Identify which cell holds the provided text, then report its (x, y) central coordinate. 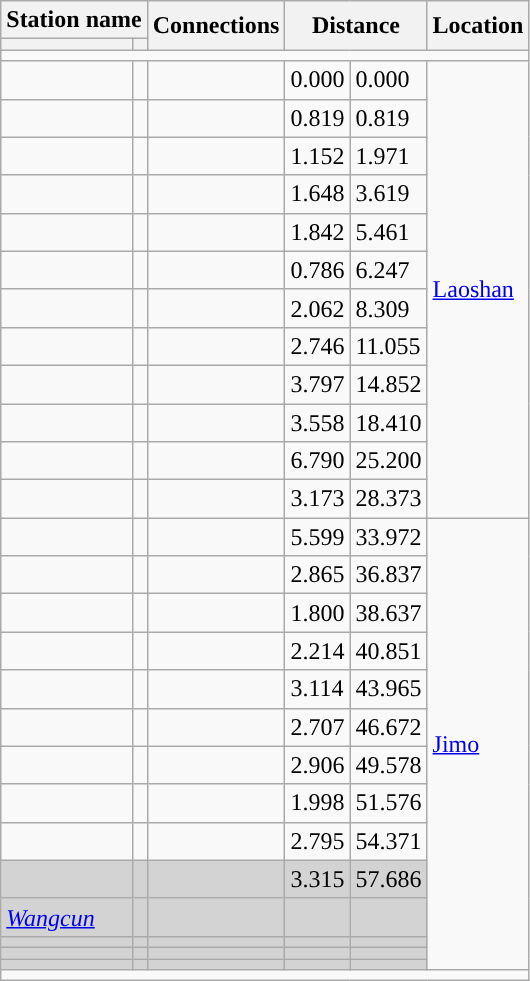
36.837 (388, 575)
14.852 (388, 384)
5.599 (318, 537)
5.461 (388, 232)
6.247 (388, 270)
51.576 (388, 803)
3.619 (388, 194)
2.062 (318, 308)
0.786 (318, 270)
Wangcun (67, 917)
25.200 (388, 461)
57.686 (388, 879)
11.055 (388, 346)
Location (478, 26)
Distance (356, 26)
1.648 (318, 194)
2.707 (318, 727)
49.578 (388, 765)
2.795 (318, 841)
33.972 (388, 537)
Laoshan (478, 290)
3.797 (318, 384)
28.373 (388, 499)
6.790 (318, 461)
46.672 (388, 727)
1.152 (318, 156)
Connections (216, 26)
3.114 (318, 689)
Station name (74, 20)
1.842 (318, 232)
2.865 (318, 575)
Jimo (478, 744)
2.906 (318, 765)
3.173 (318, 499)
40.851 (388, 651)
2.746 (318, 346)
8.309 (388, 308)
1.998 (318, 803)
1.971 (388, 156)
3.558 (318, 423)
3.315 (318, 879)
1.800 (318, 613)
18.410 (388, 423)
38.637 (388, 613)
2.214 (318, 651)
43.965 (388, 689)
54.371 (388, 841)
